Identify which cell holds the provided text, then report its (X, Y) central coordinate. 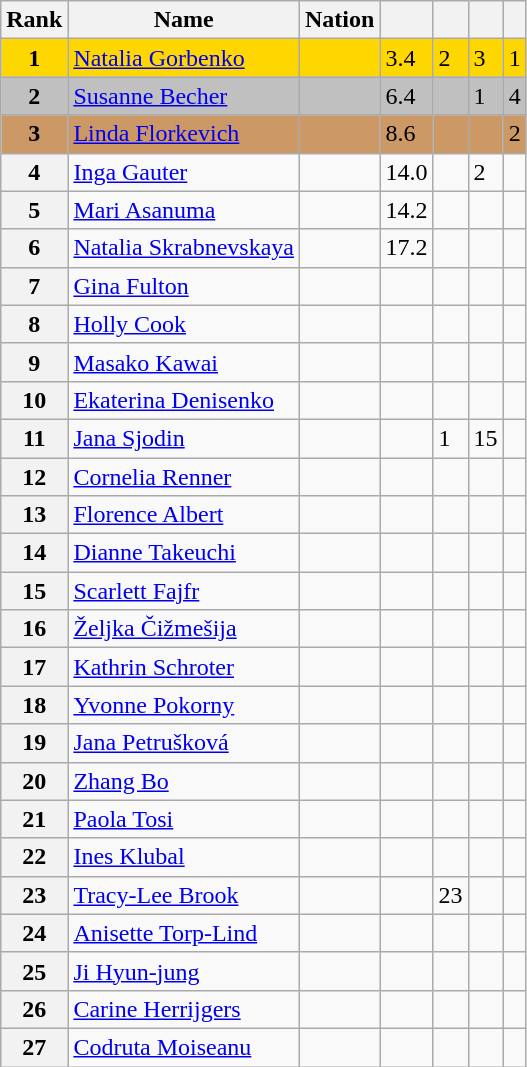
Paola Tosi (184, 819)
6.4 (406, 96)
17.2 (406, 248)
Jana Petrušková (184, 743)
Tracy-Lee Brook (184, 895)
5 (34, 210)
25 (34, 971)
27 (34, 1047)
22 (34, 857)
Yvonne Pokorny (184, 705)
Kathrin Schroter (184, 667)
7 (34, 286)
8 (34, 324)
13 (34, 515)
Anisette Torp-Lind (184, 933)
Jana Sjodin (184, 438)
Natalia Skrabnevskaya (184, 248)
Codruta Moiseanu (184, 1047)
17 (34, 667)
14.2 (406, 210)
Inga Gauter (184, 172)
3.4 (406, 58)
18 (34, 705)
Ines Klubal (184, 857)
24 (34, 933)
Ekaterina Denisenko (184, 400)
Dianne Takeuchi (184, 553)
6 (34, 248)
Natalia Gorbenko (184, 58)
Masako Kawai (184, 362)
Name (184, 20)
12 (34, 477)
11 (34, 438)
Florence Albert (184, 515)
Scarlett Fajfr (184, 591)
Susanne Becher (184, 96)
Carine Herrijgers (184, 1009)
Ji Hyun-jung (184, 971)
Željka Čižmešija (184, 629)
20 (34, 781)
16 (34, 629)
14 (34, 553)
8.6 (406, 134)
Gina Fulton (184, 286)
10 (34, 400)
Mari Asanuma (184, 210)
Linda Florkevich (184, 134)
14.0 (406, 172)
Zhang Bo (184, 781)
Holly Cook (184, 324)
19 (34, 743)
9 (34, 362)
26 (34, 1009)
21 (34, 819)
Cornelia Renner (184, 477)
Nation (340, 20)
Rank (34, 20)
